Find where the given text appears and provide that cell's center as (x, y) coordinate. 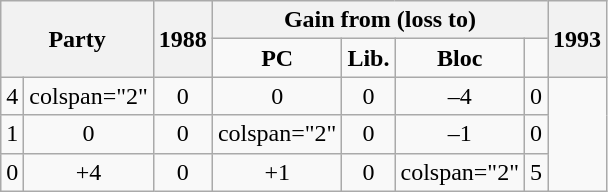
PC (277, 58)
Gain from (loss to) (380, 20)
Lib. (368, 58)
1 (12, 134)
+4 (89, 172)
1993 (578, 39)
Party (78, 39)
+1 (277, 172)
–1 (460, 134)
4 (12, 96)
5 (536, 172)
1988 (182, 39)
–4 (460, 96)
Bloc (460, 58)
